Capture the cell that displays the provided text and extract its (X, Y) central coordinate. 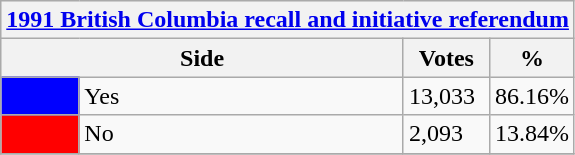
13,033 (446, 96)
86.16% (532, 96)
No (242, 134)
13.84% (532, 134)
Yes (242, 96)
Side (202, 58)
2,093 (446, 134)
% (532, 58)
1991 British Columbia recall and initiative referendum (288, 20)
Votes (446, 58)
